Scan for the cell matching the given text and deliver its (x, y) coordinate at center. 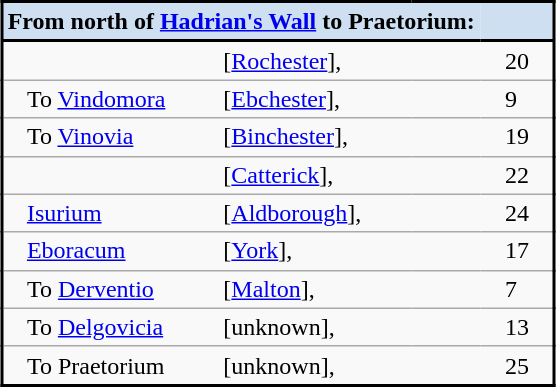
17 (517, 251)
To Vinovia (109, 137)
To Vindomora (109, 99)
To Derventio (109, 289)
To Delgovicia (109, 327)
Eboracum (109, 251)
[Catterick], (314, 175)
19 (517, 137)
Isurium (109, 213)
[Ebchester], (314, 99)
9 (517, 99)
To Praetorium (109, 366)
20 (517, 60)
[Rochester], (314, 60)
From north of Hadrian's Wall to Praetorium: (240, 22)
22 (517, 175)
[York], (314, 251)
[Aldborough], (314, 213)
25 (517, 366)
24 (517, 213)
13 (517, 327)
[Malton], (314, 289)
7 (517, 289)
[Binchester], (314, 137)
